Extract the [X, Y] coordinate from the center of the cell holding the provided text.  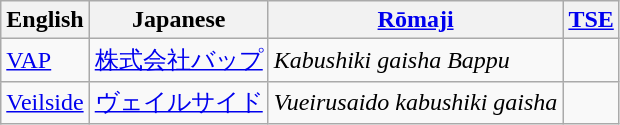
Veilside [45, 102]
Kabushiki gaisha Bappu [416, 60]
Vueirusaido kabushiki gaisha [416, 102]
English [45, 20]
VAP [45, 60]
Rōmaji [416, 20]
Japanese [178, 20]
株式会社バップ [178, 60]
ヴェイルサイド [178, 102]
TSE [591, 20]
